Capture the cell that displays the provided text and extract its [x, y] central coordinate. 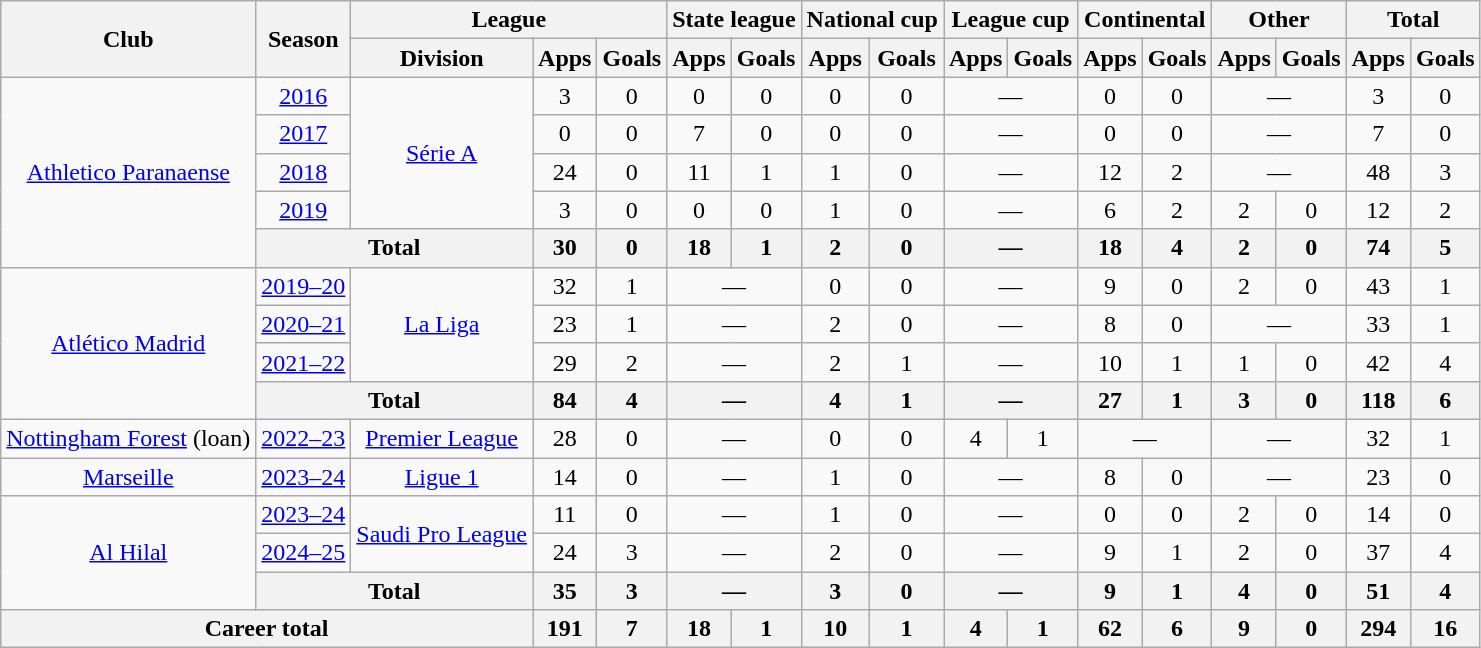
35 [565, 591]
2019–20 [304, 286]
2017 [304, 134]
Division [442, 58]
Série A [442, 153]
Continental [1145, 20]
Atlético Madrid [128, 343]
84 [565, 400]
Marseille [128, 477]
Al Hilal [128, 553]
33 [1378, 324]
2020–21 [304, 324]
Saudi Pro League [442, 534]
Ligue 1 [442, 477]
2016 [304, 96]
27 [1110, 400]
43 [1378, 286]
191 [565, 629]
62 [1110, 629]
16 [1445, 629]
2018 [304, 172]
Premier League [442, 438]
42 [1378, 362]
Nottingham Forest (loan) [128, 438]
League [509, 20]
Club [128, 39]
2024–25 [304, 553]
Other [1279, 20]
2019 [304, 210]
National cup [872, 20]
30 [565, 248]
League cup [1011, 20]
La Liga [442, 324]
294 [1378, 629]
Career total [267, 629]
2021–22 [304, 362]
48 [1378, 172]
2022–23 [304, 438]
118 [1378, 400]
Season [304, 39]
28 [565, 438]
29 [565, 362]
37 [1378, 553]
State league [734, 20]
Athletico Paranaense [128, 172]
51 [1378, 591]
74 [1378, 248]
5 [1445, 248]
